Return (X, Y) of the center of cell containing provided text 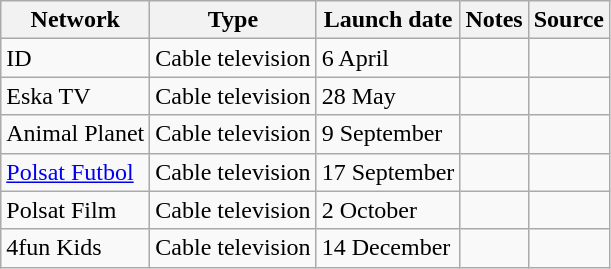
Animal Planet (76, 134)
Launch date (388, 20)
4fun Kids (76, 248)
2 October (388, 210)
Source (568, 20)
Network (76, 20)
ID (76, 58)
9 September (388, 134)
Polsat Futbol (76, 172)
6 April (388, 58)
Eska TV (76, 96)
14 December (388, 248)
28 May (388, 96)
Type (233, 20)
Notes (494, 20)
Polsat Film (76, 210)
17 September (388, 172)
